Search for the cell housing the specified text and yield its [X, Y] center coordinate. 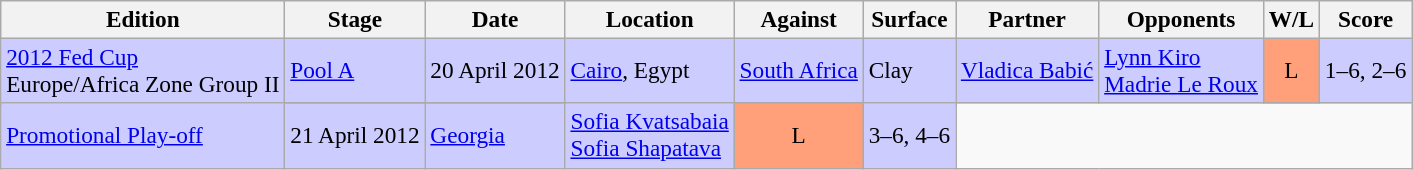
W/L [1291, 19]
South Africa [798, 70]
21 April 2012 [355, 136]
Cairo, Egypt [650, 70]
1–6, 2–6 [1365, 70]
Surface [909, 19]
Clay [909, 70]
Stage [355, 19]
Lynn Kiro Madrie Le Roux [1182, 70]
Sofia Kvatsabaia Sofia Shapatava [650, 136]
Opponents [1182, 19]
Georgia [495, 136]
Edition [143, 19]
20 April 2012 [495, 70]
Date [495, 19]
Vladica Babić [1028, 70]
Promotional Play-off [143, 136]
Score [1365, 19]
2012 Fed Cup Europe/Africa Zone Group II [143, 70]
Partner [1028, 19]
Pool A [355, 70]
Against [798, 19]
3–6, 4–6 [909, 136]
Location [650, 19]
